Identify which cell holds the provided text, then report its [x, y] central coordinate. 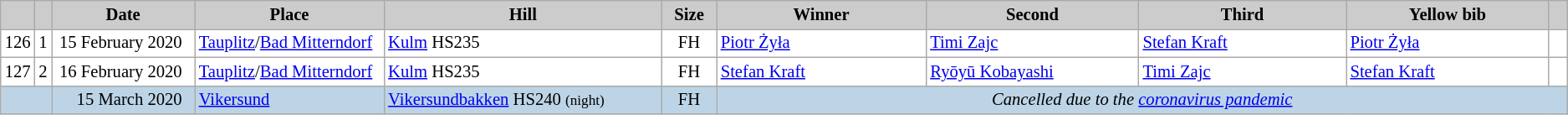
Winner [821, 14]
Third [1243, 14]
Date [124, 14]
Ryōyū Kobayashi [1032, 71]
Vikersund [289, 100]
Yellow bib [1448, 14]
127 [18, 71]
Vikersundbakken HS240 (night) [523, 100]
16 February 2020 [124, 71]
Place [289, 14]
2 [43, 71]
126 [18, 43]
Size [689, 14]
Hill [523, 14]
15 March 2020 [124, 100]
Second [1032, 14]
Cancelled due to the coronavirus pandemic [1142, 100]
1 [43, 43]
15 February 2020 [124, 43]
